Output the [X, Y] coordinate of the center of the cell containing the given text.  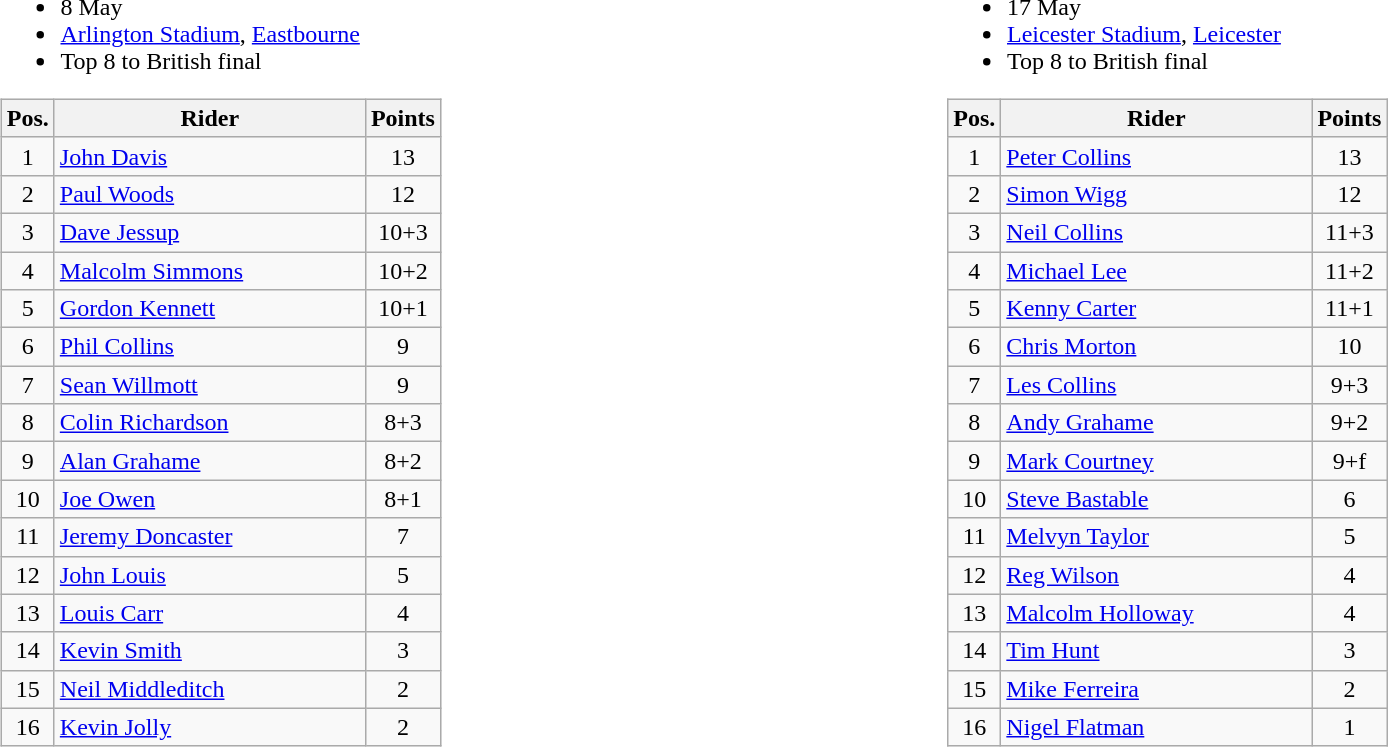
8+3 [402, 423]
10+1 [402, 309]
Mark Courtney [1156, 461]
Tim Hunt [1156, 651]
11+3 [1350, 232]
9+3 [1350, 385]
Kevin Smith [210, 651]
Neil Middleditch [210, 689]
11+2 [1350, 271]
Michael Lee [1156, 271]
Steve Bastable [1156, 499]
Louis Carr [210, 613]
John Louis [210, 575]
Jeremy Doncaster [210, 537]
Neil Collins [1156, 232]
Colin Richardson [210, 423]
John Davis [210, 156]
8+1 [402, 499]
9+2 [1350, 423]
Malcolm Simmons [210, 271]
10+3 [402, 232]
Malcolm Holloway [1156, 613]
Melvyn Taylor [1156, 537]
Phil Collins [210, 347]
Nigel Flatman [1156, 727]
Kenny Carter [1156, 309]
Dave Jessup [210, 232]
Sean Willmott [210, 385]
Les Collins [1156, 385]
Joe Owen [210, 499]
9+f [1350, 461]
Simon Wigg [1156, 194]
11+1 [1350, 309]
Mike Ferreira [1156, 689]
Andy Grahame [1156, 423]
Chris Morton [1156, 347]
Reg Wilson [1156, 575]
Kevin Jolly [210, 727]
10+2 [402, 271]
Alan Grahame [210, 461]
Peter Collins [1156, 156]
8+2 [402, 461]
Paul Woods [210, 194]
Gordon Kennett [210, 309]
